For the text-containing cell, return its midpoint in (X, Y) coordinate format. 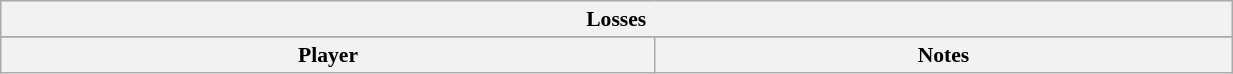
Player (328, 55)
Losses (616, 19)
Notes (943, 55)
